Determine the (X, Y) coordinate at the center of the cell enclosing the given text.  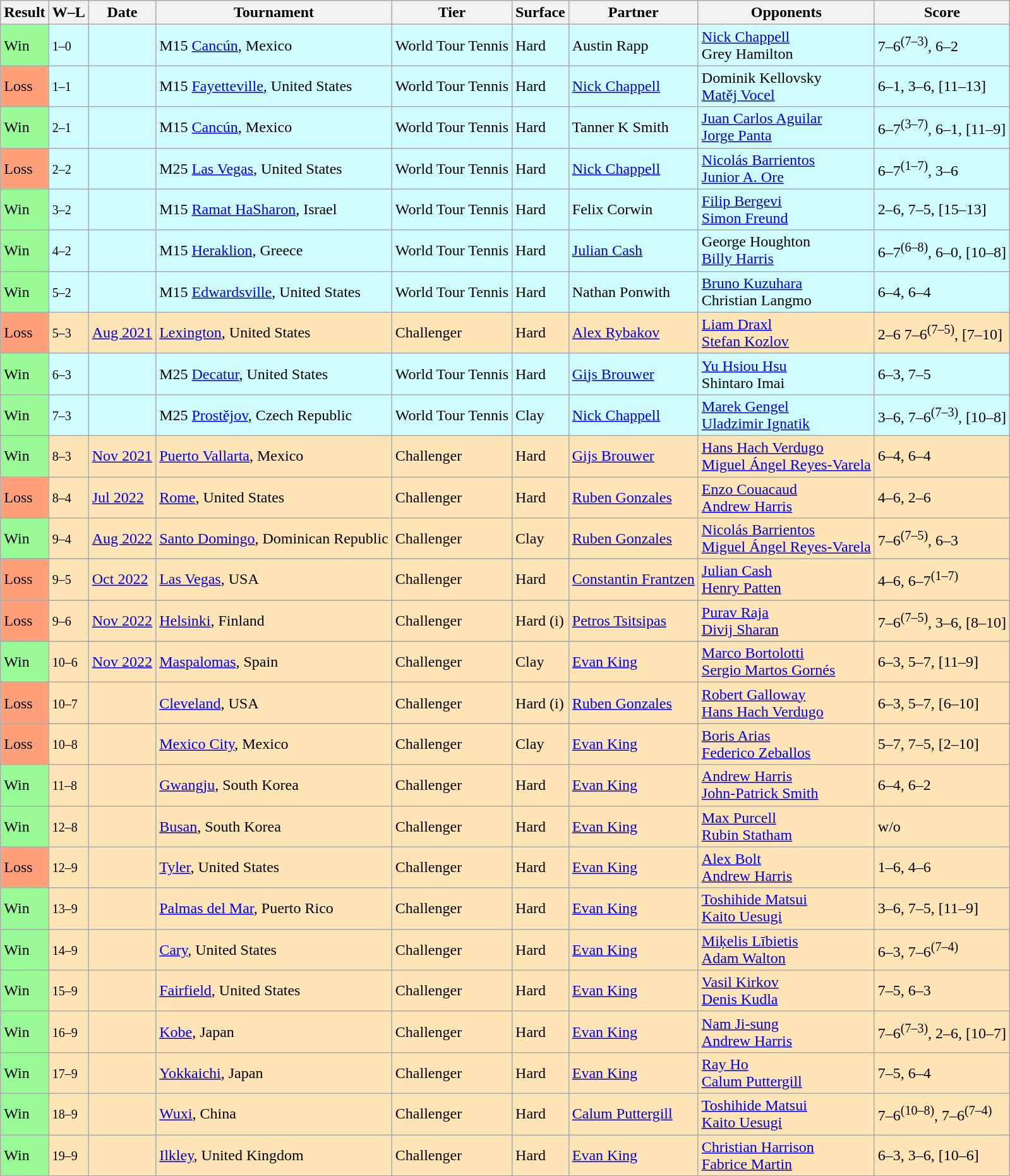
8–4 (68, 497)
10–7 (68, 703)
11–8 (68, 785)
7–6(7–3), 6–2 (942, 45)
15–9 (68, 991)
7–5, 6–4 (942, 1073)
Busan, South Korea (274, 827)
Andrew Harris John-Patrick Smith (786, 785)
Las Vegas, USA (274, 580)
Lexington, United States (274, 332)
12–8 (68, 827)
Helsinki, Finland (274, 621)
6–7(1–7), 3–6 (942, 168)
3–2 (68, 210)
7–6(10–8), 7–6(7–4) (942, 1113)
Aug 2022 (122, 538)
14–9 (68, 949)
1–0 (68, 45)
Tier (452, 13)
Bruno Kuzuhara Christian Langmo (786, 292)
13–9 (68, 909)
Hans Hach Verdugo Miguel Ángel Reyes-Varela (786, 456)
Tyler, United States (274, 867)
8–3 (68, 456)
Palmas del Mar, Puerto Rico (274, 909)
George Houghton Billy Harris (786, 250)
Juan Carlos Aguilar Jorge Panta (786, 128)
Vasil Kirkov Denis Kudla (786, 991)
Maspalomas, Spain (274, 662)
6–3, 7–6(7–4) (942, 949)
4–2 (68, 250)
2–6 7–6(7–5), [7–10] (942, 332)
Austin Rapp (633, 45)
Christian Harrison Fabrice Martin (786, 1155)
7–5, 6–3 (942, 991)
Surface (541, 13)
Purav Raja Divij Sharan (786, 621)
Score (942, 13)
Fairfield, United States (274, 991)
3–6, 7–6(7–3), [10–8] (942, 415)
Constantin Frantzen (633, 580)
Result (25, 13)
6–3, 3–6, [10–6] (942, 1155)
Partner (633, 13)
Robert Galloway Hans Hach Verdugo (786, 703)
M15 Fayetteville, United States (274, 86)
Cleveland, USA (274, 703)
5–2 (68, 292)
Yu Hsiou Hsu Shintaro Imai (786, 374)
1–1 (68, 86)
Cary, United States (274, 949)
Santo Domingo, Dominican Republic (274, 538)
Yokkaichi, Japan (274, 1073)
9–6 (68, 621)
12–9 (68, 867)
Julian Cash (633, 250)
4–6, 6–7(1–7) (942, 580)
7–3 (68, 415)
Julian Cash Henry Patten (786, 580)
6–3, 7–5 (942, 374)
1–6, 4–6 (942, 867)
4–6, 2–6 (942, 497)
10–6 (68, 662)
2–6, 7–5, [15–13] (942, 210)
Wuxi, China (274, 1113)
Liam Draxl Stefan Kozlov (786, 332)
Petros Tsitsipas (633, 621)
M15 Ramat HaSharon, Israel (274, 210)
Tournament (274, 13)
Kobe, Japan (274, 1031)
Dominik Kellovsky Matěj Vocel (786, 86)
Nam Ji-sung Andrew Harris (786, 1031)
6–4, 6–2 (942, 785)
16–9 (68, 1031)
Mexico City, Mexico (274, 744)
Puerto Vallarta, Mexico (274, 456)
6–3, 5–7, [6–10] (942, 703)
Calum Puttergill (633, 1113)
M25 Decatur, United States (274, 374)
5–7, 7–5, [2–10] (942, 744)
18–9 (68, 1113)
Nicolás Barrientos Miguel Ángel Reyes-Varela (786, 538)
Date (122, 13)
Miķelis Lībietis Adam Walton (786, 949)
w/o (942, 827)
Nathan Ponwith (633, 292)
M25 Las Vegas, United States (274, 168)
6–7(3–7), 6–1, [11–9] (942, 128)
Marek Gengel Uladzimir Ignatik (786, 415)
6–3, 5–7, [11–9] (942, 662)
7–6(7–5), 6–3 (942, 538)
17–9 (68, 1073)
7–6(7–3), 2–6, [10–7] (942, 1031)
Nick Chappell Grey Hamilton (786, 45)
Ilkley, United Kingdom (274, 1155)
Boris Arias Federico Zeballos (786, 744)
Filip Bergevi Simon Freund (786, 210)
2–1 (68, 128)
M25 Prostějov, Czech Republic (274, 415)
Oct 2022 (122, 580)
Ray Ho Calum Puttergill (786, 1073)
Alex Bolt Andrew Harris (786, 867)
7–6(7–5), 3–6, [8–10] (942, 621)
Max Purcell Rubin Statham (786, 827)
Jul 2022 (122, 497)
M15 Edwardsville, United States (274, 292)
6–3 (68, 374)
Opponents (786, 13)
3–6, 7–5, [11–9] (942, 909)
W–L (68, 13)
Marco Bortolotti Sergio Martos Gornés (786, 662)
10–8 (68, 744)
2–2 (68, 168)
Tanner K Smith (633, 128)
Enzo Couacaud Andrew Harris (786, 497)
Rome, United States (274, 497)
9–5 (68, 580)
Nicolás Barrientos Junior A. Ore (786, 168)
Gwangju, South Korea (274, 785)
Aug 2021 (122, 332)
9–4 (68, 538)
6–1, 3–6, [11–13] (942, 86)
19–9 (68, 1155)
Alex Rybakov (633, 332)
Nov 2021 (122, 456)
M15 Heraklion, Greece (274, 250)
5–3 (68, 332)
Felix Corwin (633, 210)
6–7(6–8), 6–0, [10–8] (942, 250)
